Search for the cell housing the specified text and yield its [X, Y] center coordinate. 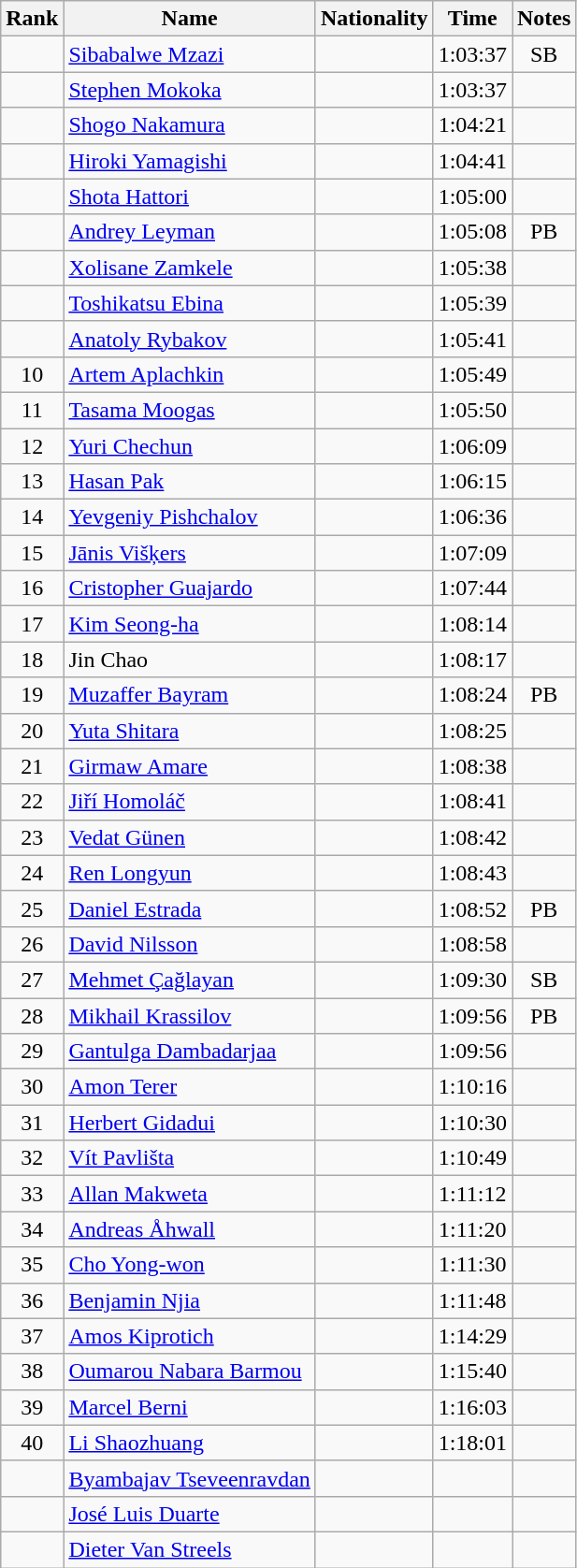
Andreas Åhwall [190, 1229]
27 [32, 980]
38 [32, 1372]
1:05:41 [472, 339]
1:16:03 [472, 1407]
26 [32, 944]
Vedat Günen [190, 837]
1:04:41 [472, 161]
Byambajav Tseveenravdan [190, 1478]
Ren Longyun [190, 873]
1:11:12 [472, 1194]
Yevgeniy Pishchalov [190, 517]
1:08:43 [472, 873]
10 [32, 374]
José Luis Duarte [190, 1514]
Mehmet Çağlayan [190, 980]
Marcel Berni [190, 1407]
1:06:09 [472, 446]
40 [32, 1443]
Jānis Višķers [190, 553]
18 [32, 660]
Girmaw Amare [190, 766]
Toshikatsu Ebina [190, 303]
Notes [544, 19]
Oumarou Nabara Barmou [190, 1372]
Yuri Chechun [190, 446]
39 [32, 1407]
1:05:39 [472, 303]
30 [32, 1087]
12 [32, 446]
Vít Pavlišta [190, 1158]
Li Shaozhuang [190, 1443]
14 [32, 517]
1:11:30 [472, 1265]
1:05:00 [472, 196]
1:11:20 [472, 1229]
Stephen Mokoka [190, 90]
Name [190, 19]
29 [32, 1052]
Jin Chao [190, 660]
Gantulga Dambadarjaa [190, 1052]
31 [32, 1123]
1:15:40 [472, 1372]
33 [32, 1194]
1:07:09 [472, 553]
Shogo Nakamura [190, 125]
1:09:30 [472, 980]
Sibabalwe Mzazi [190, 54]
1:05:08 [472, 232]
1:08:24 [472, 695]
37 [32, 1336]
17 [32, 624]
Hiroki Yamagishi [190, 161]
1:06:15 [472, 482]
Mikhail Krassilov [190, 1015]
35 [32, 1265]
1:08:58 [472, 944]
1:05:50 [472, 410]
Shota Hattori [190, 196]
1:10:16 [472, 1087]
1:08:42 [472, 837]
1:05:38 [472, 268]
Amon Terer [190, 1087]
1:18:01 [472, 1443]
1:10:30 [472, 1123]
Rank [32, 19]
Benjamin Njia [190, 1300]
1:11:48 [472, 1300]
20 [32, 731]
Muzaffer Bayram [190, 695]
Andrey Leyman [190, 232]
22 [32, 802]
16 [32, 588]
Dieter Van Streels [190, 1549]
1:04:21 [472, 125]
21 [32, 766]
36 [32, 1300]
24 [32, 873]
Time [472, 19]
1:14:29 [472, 1336]
19 [32, 695]
Amos Kiprotich [190, 1336]
Kim Seong-ha [190, 624]
1:05:49 [472, 374]
Herbert Gidadui [190, 1123]
Allan Makweta [190, 1194]
Yuta Shitara [190, 731]
Jiří Homoláč [190, 802]
11 [32, 410]
Nationality [374, 19]
32 [32, 1158]
1:08:41 [472, 802]
Cho Yong-won [190, 1265]
13 [32, 482]
34 [32, 1229]
1:10:49 [472, 1158]
David Nilsson [190, 944]
Daniel Estrada [190, 908]
15 [32, 553]
1:08:52 [472, 908]
25 [32, 908]
Anatoly Rybakov [190, 339]
28 [32, 1015]
Cristopher Guajardo [190, 588]
1:08:25 [472, 731]
1:08:14 [472, 624]
1:06:36 [472, 517]
23 [32, 837]
Xolisane Zamkele [190, 268]
1:08:38 [472, 766]
Artem Aplachkin [190, 374]
Hasan Pak [190, 482]
1:08:17 [472, 660]
Tasama Moogas [190, 410]
1:07:44 [472, 588]
